Determine the [X, Y] coordinate at the center of the cell enclosing the given text.  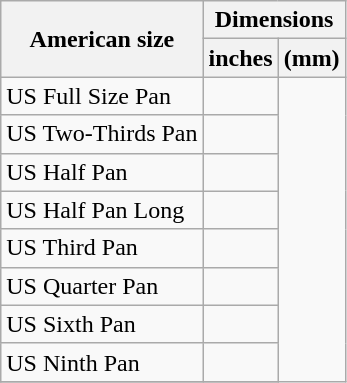
US Quarter Pan [102, 286]
US Third Pan [102, 248]
(mm) [312, 58]
inches [240, 58]
American size [102, 39]
US Full Size Pan [102, 96]
Dimensions [274, 20]
US Ninth Pan [102, 362]
US Sixth Pan [102, 324]
US Half Pan [102, 172]
US Two-Thirds Pan [102, 134]
US Half Pan Long [102, 210]
